Detect which cell encompasses the target text, then output its [X, Y] center coordinate. 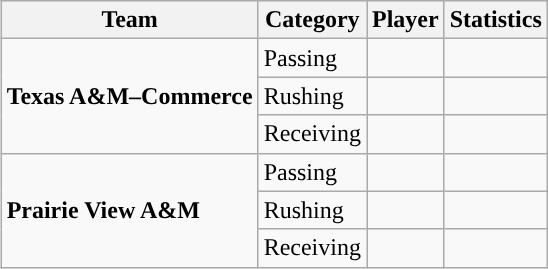
Player [405, 20]
Team [130, 20]
Statistics [496, 20]
Texas A&M–Commerce [130, 96]
Category [312, 20]
Prairie View A&M [130, 210]
